Identify which cell holds the provided text, then report its (x, y) central coordinate. 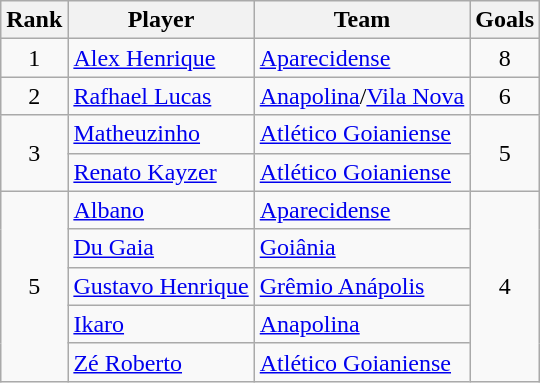
Gustavo Henrique (161, 286)
Zé Roberto (161, 362)
Renato Kayzer (161, 172)
Anapolina/Vila Nova (362, 96)
Albano (161, 210)
2 (34, 96)
Anapolina (362, 324)
6 (505, 96)
Player (161, 20)
Grêmio Anápolis (362, 286)
Rafhael Lucas (161, 96)
8 (505, 58)
Team (362, 20)
Du Gaia (161, 248)
Ikaro (161, 324)
Rank (34, 20)
4 (505, 286)
Goiânia (362, 248)
Matheuzinho (161, 134)
Alex Henrique (161, 58)
Goals (505, 20)
3 (34, 153)
1 (34, 58)
